Capture the cell that displays the provided text and extract its (x, y) central coordinate. 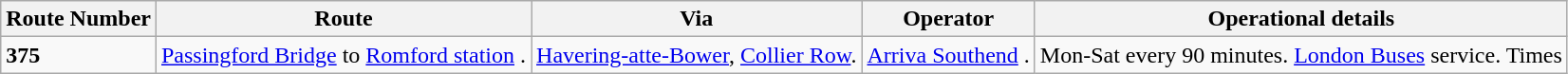
Route (344, 19)
Havering-atte-Bower, Collier Row. (697, 55)
Passingford Bridge to Romford station . (344, 55)
Arriva Southend . (948, 55)
Route Number (79, 19)
375 (79, 55)
Operational details (1300, 19)
Via (697, 19)
Mon-Sat every 90 minutes. London Buses service. Times (1300, 55)
Operator (948, 19)
